Find where the given text appears and provide that cell's center as (x, y) coordinate. 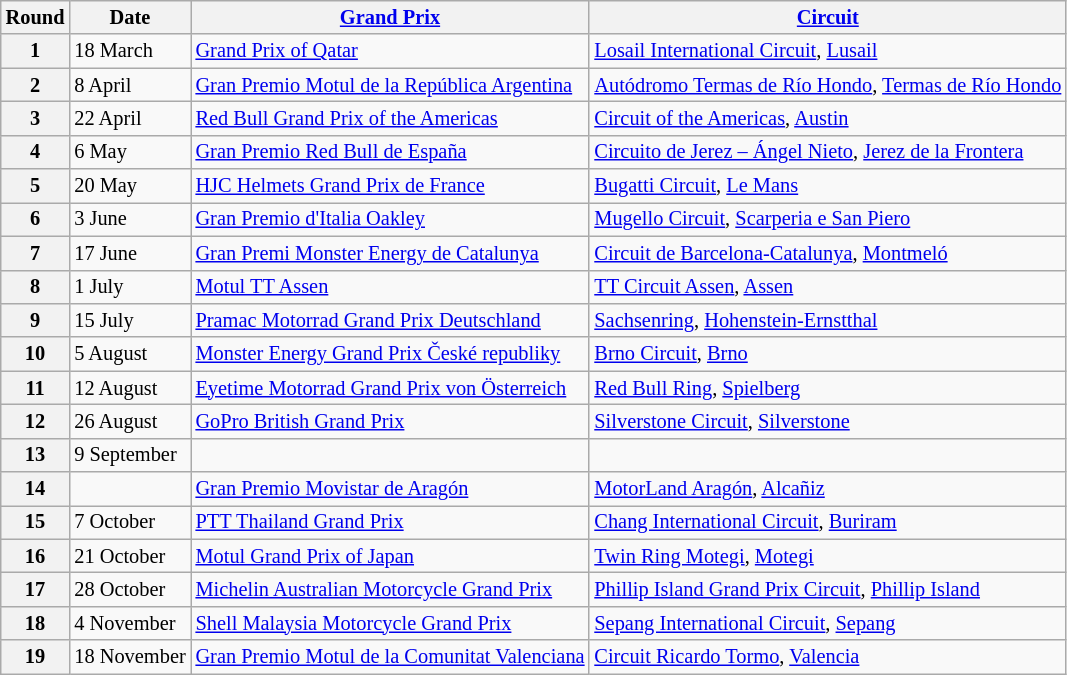
6 May (130, 152)
12 August (130, 388)
9 (36, 320)
HJC Helmets Grand Prix de France (390, 186)
Grand Prix of Qatar (390, 51)
Bugatti Circuit, Le Mans (828, 186)
Pramac Motorrad Grand Prix Deutschland (390, 320)
10 (36, 354)
2 (36, 85)
22 April (130, 118)
Autódromo Termas de Río Hondo, Termas de Río Hondo (828, 85)
1 (36, 51)
26 August (130, 421)
Red Bull Grand Prix of the Americas (390, 118)
Grand Prix (390, 17)
3 (36, 118)
28 October (130, 589)
Circuito de Jerez – Ángel Nieto, Jerez de la Frontera (828, 152)
7 October (130, 522)
MotorLand Aragón, Alcañiz (828, 489)
Circuit of the Americas, Austin (828, 118)
Brno Circuit, Brno (828, 354)
Gran Premio Movistar de Aragón (390, 489)
21 October (130, 556)
Gran Premio Motul de la Comunitat Valenciana (390, 657)
5 (36, 186)
Sachsenring, Hohenstein-Ernstthal (828, 320)
4 (36, 152)
Monster Energy Grand Prix České republiky (390, 354)
20 May (130, 186)
15 (36, 522)
18 March (130, 51)
17 (36, 589)
9 September (130, 455)
1 July (130, 287)
Losail International Circuit, Lusail (828, 51)
Motul TT Assen (390, 287)
Date (130, 17)
17 June (130, 253)
8 (36, 287)
Gran Premio d'Italia Oakley (390, 219)
3 June (130, 219)
TT Circuit Assen, Assen (828, 287)
12 (36, 421)
Motul Grand Prix of Japan (390, 556)
Michelin Australian Motorcycle Grand Prix (390, 589)
Eyetime Motorrad Grand Prix von Österreich (390, 388)
11 (36, 388)
Circuit (828, 17)
Gran Premio Red Bull de España (390, 152)
14 (36, 489)
6 (36, 219)
4 November (130, 623)
Twin Ring Motegi, Motegi (828, 556)
8 April (130, 85)
16 (36, 556)
PTT Thailand Grand Prix (390, 522)
Chang International Circuit, Buriram (828, 522)
Round (36, 17)
19 (36, 657)
18 (36, 623)
7 (36, 253)
Circuit de Barcelona-Catalunya, Montmeló (828, 253)
5 August (130, 354)
Red Bull Ring, Spielberg (828, 388)
18 November (130, 657)
Mugello Circuit, Scarperia e San Piero (828, 219)
Sepang International Circuit, Sepang (828, 623)
15 July (130, 320)
Silverstone Circuit, Silverstone (828, 421)
Circuit Ricardo Tormo, Valencia (828, 657)
Phillip Island Grand Prix Circuit, Phillip Island (828, 589)
GoPro British Grand Prix (390, 421)
Shell Malaysia Motorcycle Grand Prix (390, 623)
Gran Premi Monster Energy de Catalunya (390, 253)
13 (36, 455)
Gran Premio Motul de la República Argentina (390, 85)
